Output the (X, Y) coordinate of the center of the cell containing the given text.  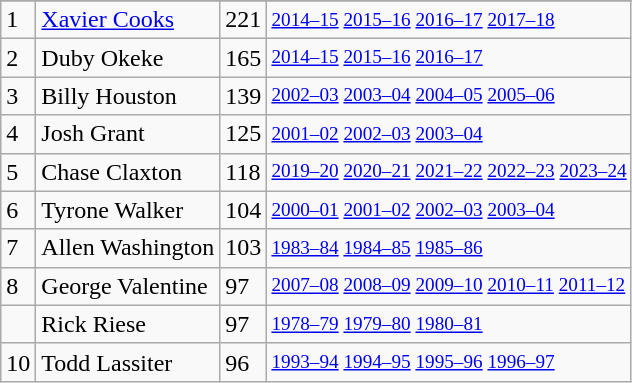
4 (18, 134)
103 (244, 248)
Duby Okeke (128, 58)
8 (18, 286)
Tyrone Walker (128, 210)
125 (244, 134)
5 (18, 172)
George Valentine (128, 286)
1978–79 1979–80 1980–81 (449, 324)
2014–15 2015–16 2016–17 2017–18 (449, 20)
96 (244, 362)
7 (18, 248)
Allen Washington (128, 248)
Josh Grant (128, 134)
2019–20 2020–21 2021–22 2022–23 2023–24 (449, 172)
3 (18, 96)
2007–08 2008–09 2009–10 2010–11 2011–12 (449, 286)
2001–02 2002–03 2003–04 (449, 134)
Chase Claxton (128, 172)
2002–03 2003–04 2004–05 2005–06 (449, 96)
Billy Houston (128, 96)
6 (18, 210)
221 (244, 20)
1983–84 1984–85 1985–86 (449, 248)
2000–01 2001–02 2002–03 2003–04 (449, 210)
104 (244, 210)
Xavier Cooks (128, 20)
1993–94 1994–95 1995–96 1996–97 (449, 362)
Rick Riese (128, 324)
2 (18, 58)
118 (244, 172)
165 (244, 58)
1 (18, 20)
139 (244, 96)
10 (18, 362)
2014–15 2015–16 2016–17 (449, 58)
Todd Lassiter (128, 362)
